Find where the given text appears and provide that cell's center as [x, y] coordinate. 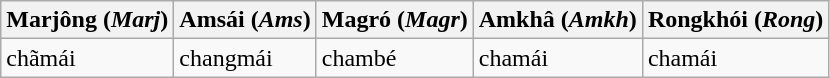
Amkhâ (Amkh) [558, 20]
Magró (Magr) [394, 20]
changmái [245, 58]
chambé [394, 58]
Rongkhói (Rong) [735, 20]
chãmái [88, 58]
Marjông (Marj) [88, 20]
Amsái (Ams) [245, 20]
